Pinpoint the cell where the given text exists, returning its (X, Y) midpoint coordinate. 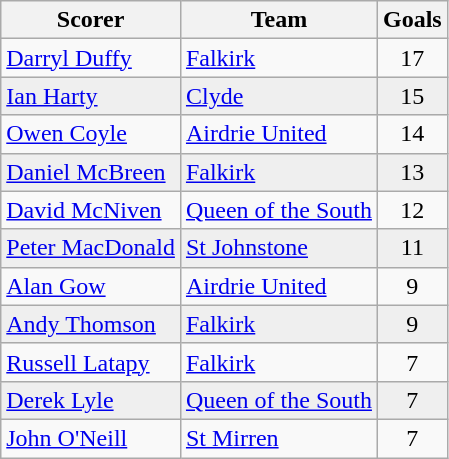
Goals (412, 20)
Scorer (91, 20)
Russell Latapy (91, 362)
Team (278, 20)
15 (412, 96)
13 (412, 172)
Daniel McBreen (91, 172)
Andy Thomson (91, 324)
11 (412, 248)
Alan Gow (91, 286)
John O'Neill (91, 438)
Darryl Duffy (91, 58)
17 (412, 58)
Clyde (278, 96)
Derek Lyle (91, 400)
12 (412, 210)
David McNiven (91, 210)
St Mirren (278, 438)
Owen Coyle (91, 134)
Ian Harty (91, 96)
Peter MacDonald (91, 248)
St Johnstone (278, 248)
14 (412, 134)
